Pinpoint the cell where the given text exists, returning its [X, Y] midpoint coordinate. 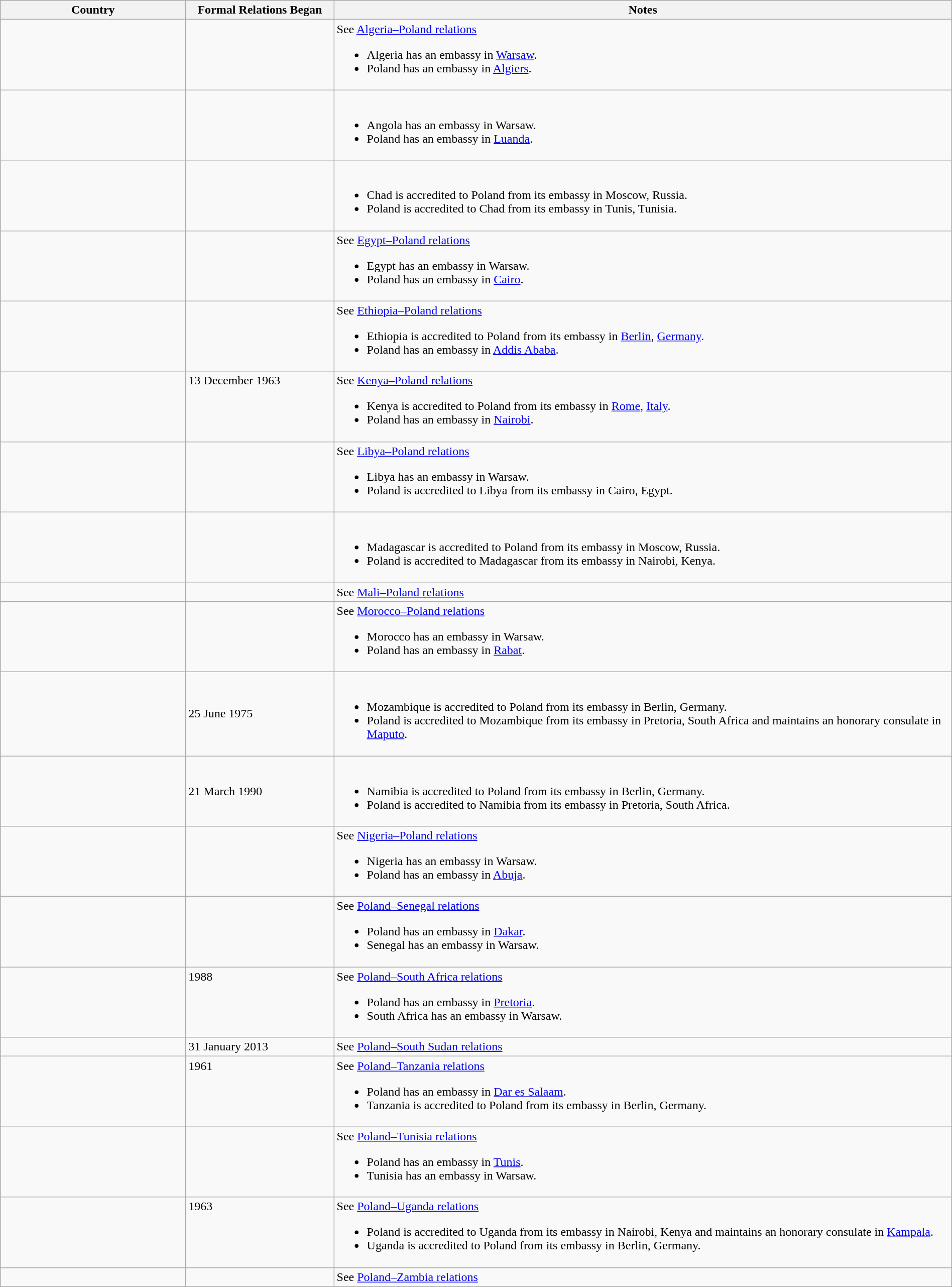
1988 [260, 1002]
See Libya–Poland relationsLibya has an embassy in Warsaw.Poland is accredited to Libya from its embassy in Cairo, Egypt. [643, 477]
Notes [643, 10]
1963 [260, 1232]
See Poland–South Africa relationsPoland has an embassy in Pretoria.South Africa has an embassy in Warsaw. [643, 1002]
25 June 1975 [260, 713]
See Kenya–Poland relationsKenya is accredited to Poland from its embassy in Rome, Italy.Poland has an embassy in Nairobi. [643, 406]
21 March 1990 [260, 791]
See Poland–Tunisia relationsPoland has an embassy in Tunis.Tunisia has an embassy in Warsaw. [643, 1162]
Namibia is accredited to Poland from its embassy in Berlin, Germany.Poland is accredited to Namibia from its embassy in Pretoria, South Africa. [643, 791]
1961 [260, 1092]
See Nigeria–Poland relationsNigeria has an embassy in Warsaw.Poland has an embassy in Abuja. [643, 862]
See Poland–South Sudan relations [643, 1047]
Chad is accredited to Poland from its embassy in Moscow, Russia.Poland is accredited to Chad from its embassy in Tunis, Tunisia. [643, 195]
See Ethiopia–Poland relationsEthiopia is accredited to Poland from its embassy in Berlin, Germany.Poland has an embassy in Addis Ababa. [643, 336]
See Egypt–Poland relationsEgypt has an embassy in Warsaw.Poland has an embassy in Cairo. [643, 266]
13 December 1963 [260, 406]
See Morocco–Poland relationsMorocco has an embassy in Warsaw.Poland has an embassy in Rabat. [643, 636]
Madagascar is accredited to Poland from its embassy in Moscow, Russia.Poland is accredited to Madagascar from its embassy in Nairobi, Kenya. [643, 547]
See Poland–Tanzania relationsPoland has an embassy in Dar es Salaam.Tanzania is accredited to Poland from its embassy in Berlin, Germany. [643, 1092]
See Algeria–Poland relationsAlgeria has an embassy in Warsaw.Poland has an embassy in Algiers. [643, 55]
See Poland–Zambia relations [643, 1277]
Formal Relations Began [260, 10]
Angola has an embassy in Warsaw.Poland has an embassy in Luanda. [643, 125]
See Poland–Senegal relationsPoland has an embassy in Dakar.Senegal has an embassy in Warsaw. [643, 932]
See Mali–Poland relations [643, 592]
31 January 2013 [260, 1047]
Country [93, 10]
